Capture the cell that displays the provided text and extract its (x, y) central coordinate. 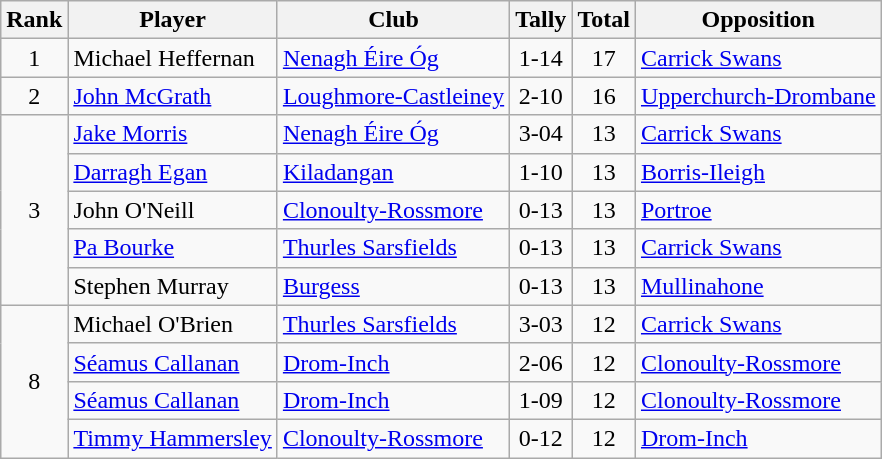
1 (34, 58)
2-10 (541, 96)
16 (604, 96)
17 (604, 58)
John McGrath (173, 96)
Upperchurch-Drombane (758, 96)
Total (604, 20)
3-03 (541, 324)
1-14 (541, 58)
0-12 (541, 438)
3 (34, 210)
Rank (34, 20)
2-06 (541, 362)
Mullinahone (758, 286)
Stephen Murray (173, 286)
3-04 (541, 134)
John O'Neill (173, 210)
Burgess (393, 286)
1-10 (541, 172)
Club (393, 20)
Borris-Ileigh (758, 172)
Loughmore-Castleiney (393, 96)
Player (173, 20)
2 (34, 96)
8 (34, 381)
1-09 (541, 400)
Tally (541, 20)
Portroe (758, 210)
Kiladangan (393, 172)
Michael O'Brien (173, 324)
Darragh Egan (173, 172)
Michael Heffernan (173, 58)
Timmy Hammersley (173, 438)
Pa Bourke (173, 248)
Opposition (758, 20)
Jake Morris (173, 134)
